Detect which cell encompasses the target text, then output its (x, y) center coordinate. 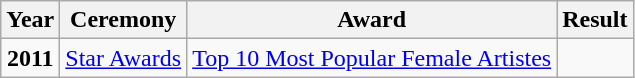
Year (30, 20)
Result (595, 20)
Star Awards (124, 58)
Top 10 Most Popular Female Artistes (372, 58)
Award (372, 20)
Ceremony (124, 20)
2011 (30, 58)
